Detect which cell encompasses the target text, then output its (X, Y) center coordinate. 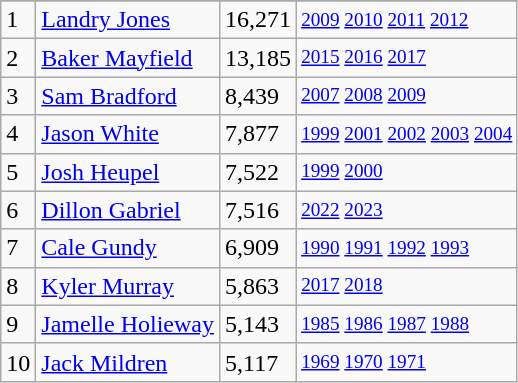
6 (18, 210)
Josh Heupel (128, 172)
Kyler Murray (128, 286)
4 (18, 134)
8 (18, 286)
2017 2018 (407, 286)
Jamelle Holieway (128, 324)
2007 2008 2009 (407, 96)
Sam Bradford (128, 96)
Jack Mildren (128, 362)
7,877 (258, 134)
1999 2000 (407, 172)
2022 2023 (407, 210)
1 (18, 20)
5,863 (258, 286)
13,185 (258, 58)
8,439 (258, 96)
5,117 (258, 362)
Jason White (128, 134)
10 (18, 362)
7 (18, 248)
1969 1970 1971 (407, 362)
3 (18, 96)
5 (18, 172)
1985 1986 1987 1988 (407, 324)
Dillon Gabriel (128, 210)
7,516 (258, 210)
Landry Jones (128, 20)
9 (18, 324)
2 (18, 58)
2015 2016 2017 (407, 58)
1999 2001 2002 2003 2004 (407, 134)
16,271 (258, 20)
Baker Mayfield (128, 58)
1990 1991 1992 1993 (407, 248)
2009 2010 2011 2012 (407, 20)
5,143 (258, 324)
Cale Gundy (128, 248)
6,909 (258, 248)
7,522 (258, 172)
